Find where the given text appears and provide that cell's center as [x, y] coordinate. 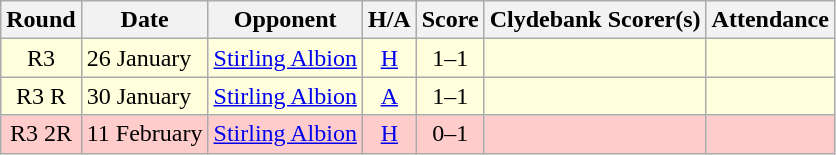
0–1 [450, 134]
Clydebank Scorer(s) [595, 20]
Round [41, 20]
R3 2R [41, 134]
30 January [144, 96]
A [389, 96]
Attendance [770, 20]
11 February [144, 134]
Opponent [285, 20]
H/A [389, 20]
R3 R [41, 96]
26 January [144, 58]
R3 [41, 58]
Score [450, 20]
Date [144, 20]
